Scan for the cell matching the given text and deliver its [x, y] coordinate at center. 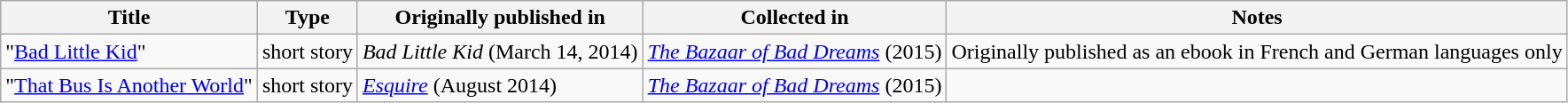
Notes [1257, 18]
Type [307, 18]
Bad Little Kid (March 14, 2014) [500, 51]
Originally published as an ebook in French and German languages only [1257, 51]
"That Bus Is Another World" [129, 85]
Originally published in [500, 18]
Esquire (August 2014) [500, 85]
"Bad Little Kid" [129, 51]
Title [129, 18]
Collected in [794, 18]
